Identify which cell holds the provided text, then report its (X, Y) central coordinate. 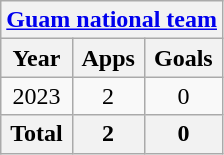
Goals (183, 58)
Total (36, 134)
Guam national team (112, 20)
2023 (36, 96)
Year (36, 58)
Apps (108, 58)
